Output the (x, y) coordinate of the center of the cell containing the given text.  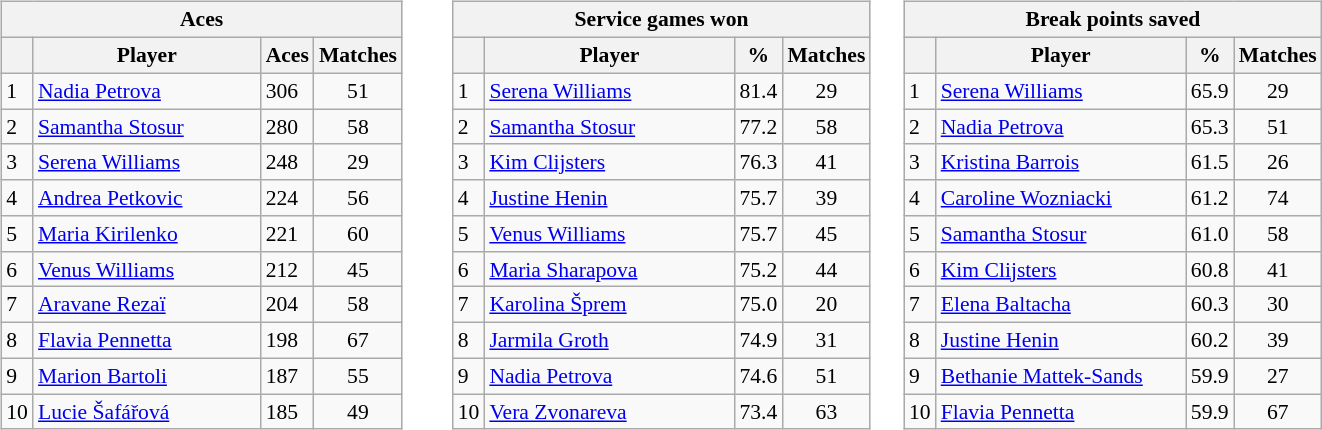
65.9 (1210, 91)
Vera Zvonareva (609, 412)
75.0 (758, 305)
212 (288, 269)
55 (358, 376)
280 (288, 127)
198 (288, 340)
20 (826, 305)
61.5 (1210, 162)
60.2 (1210, 340)
44 (826, 269)
77.2 (758, 127)
Bethanie Mattek-Sands (1061, 376)
30 (1278, 305)
65.3 (1210, 127)
31 (826, 340)
185 (288, 412)
Maria Sharapova (609, 269)
27 (1278, 376)
74.9 (758, 340)
73.4 (758, 412)
248 (288, 162)
60.3 (1210, 305)
81.4 (758, 91)
Lucie Šafářová (147, 412)
74.6 (758, 376)
Jarmila Groth (609, 340)
Kristina Barrois (1061, 162)
63 (826, 412)
306 (288, 91)
Marion Bartoli (147, 376)
221 (288, 234)
224 (288, 198)
56 (358, 198)
Elena Baltacha (1061, 305)
75.2 (758, 269)
26 (1278, 162)
61.2 (1210, 198)
Andrea Petkovic (147, 198)
76.3 (758, 162)
Maria Kirilenko (147, 234)
Break points saved (1113, 20)
Karolina Šprem (609, 305)
Aravane Rezaï (147, 305)
60 (358, 234)
Service games won (662, 20)
61.0 (1210, 234)
204 (288, 305)
Caroline Wozniacki (1061, 198)
60.8 (1210, 269)
187 (288, 376)
49 (358, 412)
74 (1278, 198)
